Provide the (X, Y) coordinate of the cell's center where the given text is located.  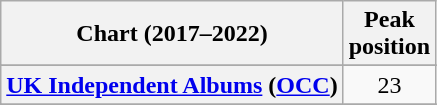
23 (389, 85)
Chart (2017–2022) (172, 34)
Peakposition (389, 34)
UK Independent Albums (OCC) (172, 85)
